Search for the cell housing the specified text and yield its (x, y) center coordinate. 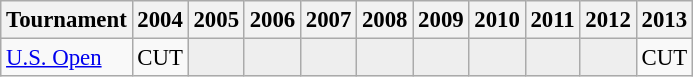
2006 (272, 20)
2005 (216, 20)
2007 (328, 20)
Tournament (66, 20)
U.S. Open (66, 58)
2009 (441, 20)
2010 (497, 20)
2012 (608, 20)
2004 (160, 20)
2008 (385, 20)
2013 (664, 20)
2011 (552, 20)
